Search for the cell housing the specified text and yield its (x, y) center coordinate. 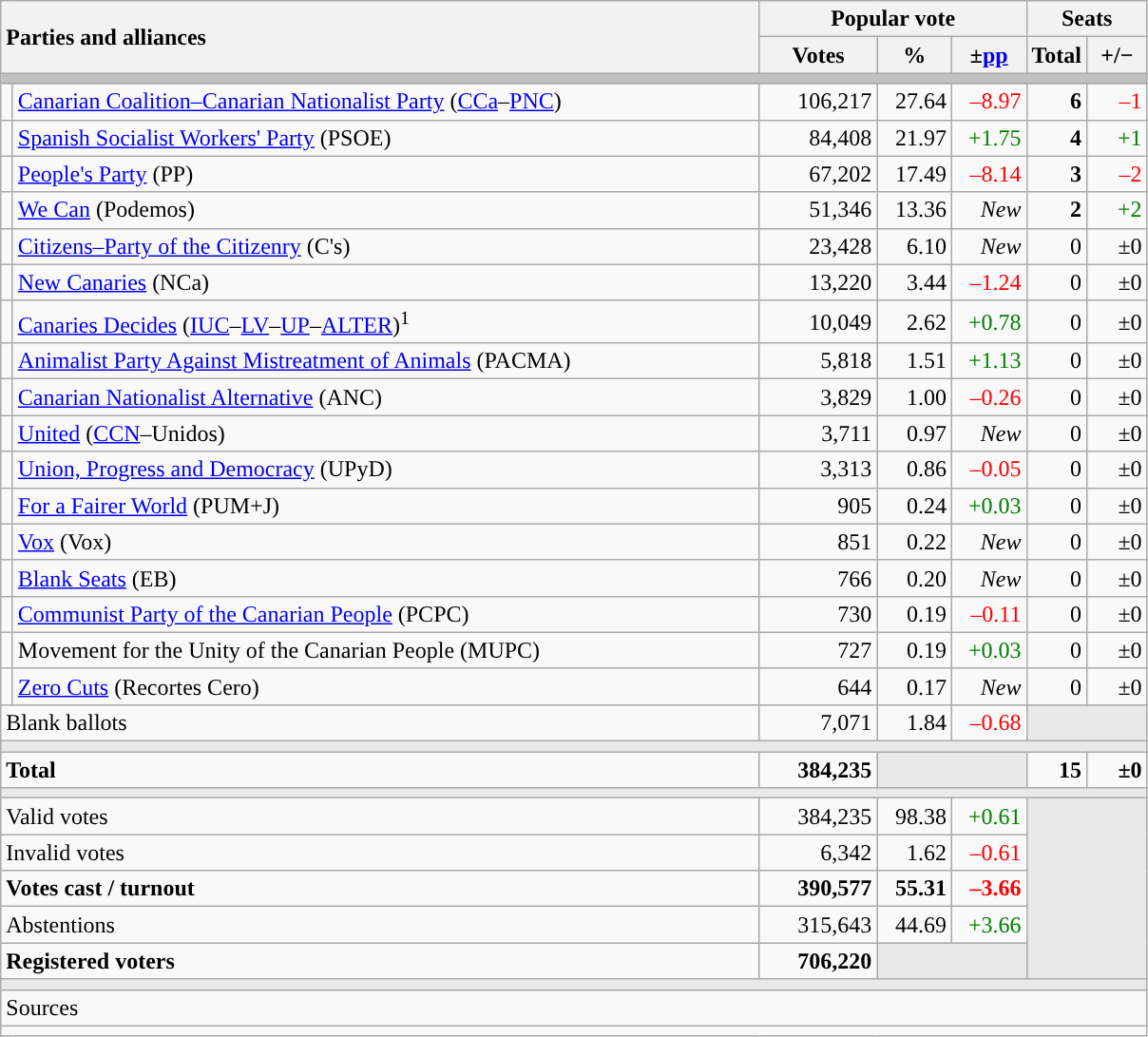
13.36 (914, 210)
727 (818, 650)
905 (818, 506)
Parties and alliances (380, 37)
1.51 (914, 361)
Registered voters (380, 961)
27.64 (914, 102)
766 (818, 578)
–1 (1118, 102)
Abstentions (380, 925)
730 (818, 614)
55.31 (914, 889)
+2 (1118, 210)
–8.97 (988, 102)
Canaries Decides (IUC–LV–UP–ALTER)1 (386, 321)
Votes cast / turnout (380, 889)
+3.66 (988, 925)
Animalist Party Against Mistreatment of Animals (PACMA) (386, 361)
People's Party (PP) (386, 174)
+1.13 (988, 361)
15 (1057, 770)
New Canaries (NCa) (386, 282)
0.17 (914, 686)
10,049 (818, 321)
Seats (1087, 19)
–0.05 (988, 470)
Citizens–Party of the Citizenry (C's) (386, 246)
0.22 (914, 542)
4 (1057, 138)
3,829 (818, 397)
3 (1057, 174)
3,711 (818, 433)
Communist Party of the Canarian People (PCPC) (386, 614)
98.38 (914, 816)
2 (1057, 210)
3.44 (914, 282)
Popular vote (893, 19)
Blank ballots (380, 722)
84,408 (818, 138)
5,818 (818, 361)
67,202 (818, 174)
6.10 (914, 246)
Movement for the Unity of the Canarian People (MUPC) (386, 650)
6,342 (818, 853)
1.84 (914, 722)
Invalid votes (380, 853)
Zero Cuts (Recortes Cero) (386, 686)
Valid votes (380, 816)
1.00 (914, 397)
21.97 (914, 138)
0.20 (914, 578)
44.69 (914, 925)
23,428 (818, 246)
644 (818, 686)
13,220 (818, 282)
–1.24 (988, 282)
+/− (1118, 55)
% (914, 55)
706,220 (818, 961)
1.62 (914, 853)
Canarian Nationalist Alternative (ANC) (386, 397)
+1 (1118, 138)
±pp (988, 55)
Union, Progress and Democracy (UPyD) (386, 470)
3,313 (818, 470)
+0.61 (988, 816)
–0.26 (988, 397)
106,217 (818, 102)
–8.14 (988, 174)
Spanish Socialist Workers' Party (PSOE) (386, 138)
United (CCN–Unidos) (386, 433)
2.62 (914, 321)
51,346 (818, 210)
6 (1057, 102)
+0.78 (988, 321)
0.86 (914, 470)
For a Fairer World (PUM+J) (386, 506)
7,071 (818, 722)
851 (818, 542)
–0.11 (988, 614)
Sources (574, 1008)
Votes (818, 55)
Vox (Vox) (386, 542)
+1.75 (988, 138)
315,643 (818, 925)
0.24 (914, 506)
We Can (Podemos) (386, 210)
–0.68 (988, 722)
Blank Seats (EB) (386, 578)
–3.66 (988, 889)
Canarian Coalition–Canarian Nationalist Party (CCa–PNC) (386, 102)
–0.61 (988, 853)
–2 (1118, 174)
390,577 (818, 889)
17.49 (914, 174)
0.97 (914, 433)
